From the cell containing the given text, extract its center point as [x, y] coordinate. 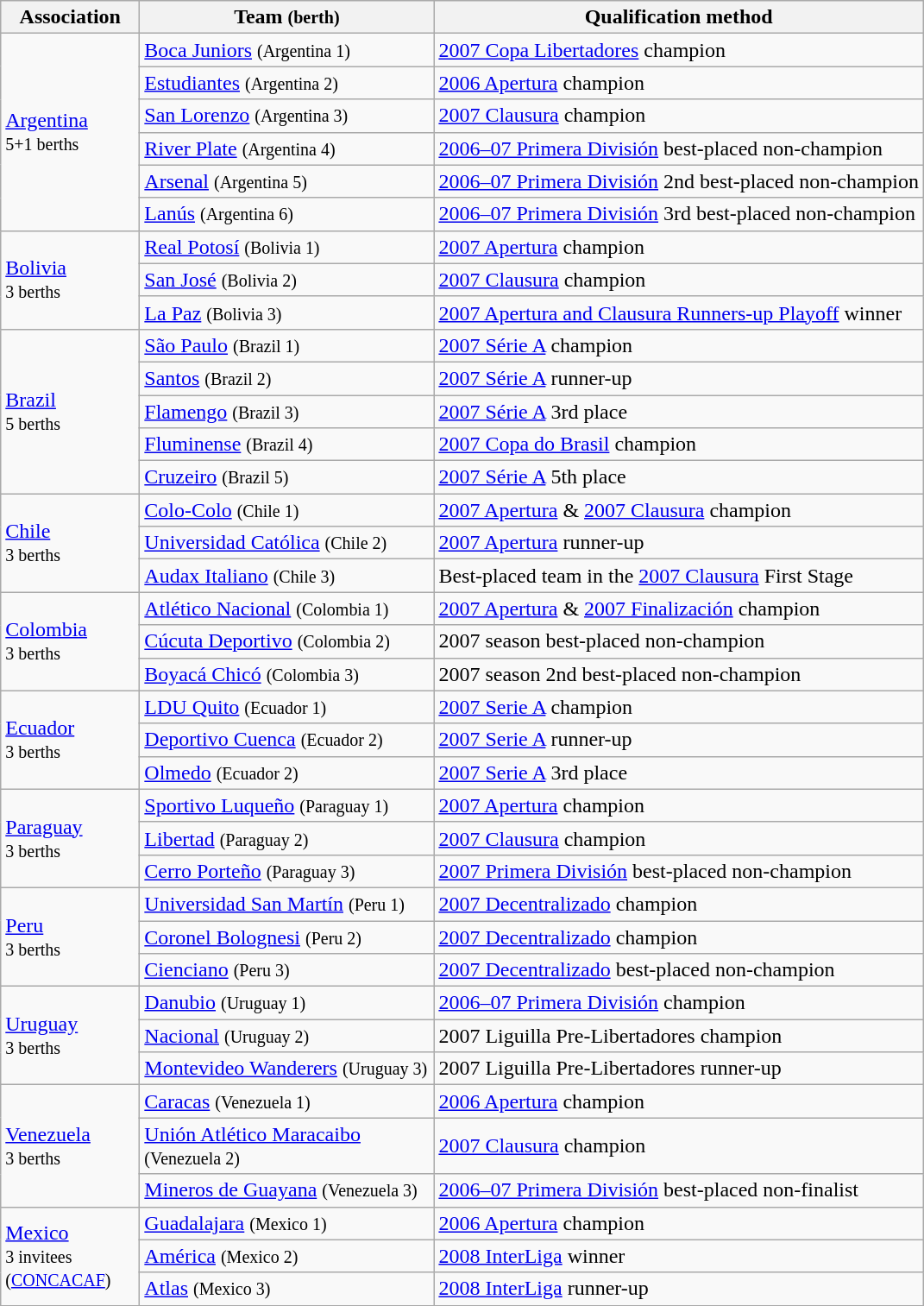
Universidad Católica (Chile 2) [286, 543]
Chile3 berths [71, 543]
Sportivo Luqueño (Paraguay 1) [286, 805]
Uruguay3 berths [71, 1036]
Venezuela3 berths [71, 1146]
La Paz (Bolivia 3) [286, 312]
2006–07 Primera División 3rd best-placed non-champion [679, 214]
2007 Série A runner-up [679, 378]
Cerro Porteño (Paraguay 3) [286, 871]
2008 InterLiga runner-up [679, 1289]
América (Mexico 2) [286, 1256]
São Paulo (Brazil 1) [286, 345]
2007 Apertura & 2007 Clausura champion [679, 510]
San José (Bolivia 2) [286, 280]
Nacional (Uruguay 2) [286, 1036]
Ecuador3 berths [71, 740]
2007 season best-placed non-champion [679, 641]
2007 Copa do Brasil champion [679, 445]
Mexico3 invitees (CONCACAF) [71, 1256]
Audax Italiano (Chile 3) [286, 576]
Bolivia3 berths [71, 280]
2007 Liguilla Pre-Libertadores champion [679, 1036]
Flamengo (Brazil 3) [286, 412]
Fluminense (Brazil 4) [286, 445]
2007 Apertura runner-up [679, 543]
River Plate (Argentina 4) [286, 148]
Cúcuta Deportivo (Colombia 2) [286, 641]
Cruzeiro (Brazil 5) [286, 477]
Colo-Colo (Chile 1) [286, 510]
Mineros de Guayana (Venezuela 3) [286, 1190]
Lanús (Argentina 6) [286, 214]
Caracas (Venezuela 1) [286, 1101]
Montevideo Wanderers (Uruguay 3) [286, 1069]
Peru3 berths [71, 937]
2006–07 Primera División best-placed non-champion [679, 148]
Boca Juniors (Argentina 1) [286, 50]
2007 Primera División best-placed non-champion [679, 871]
Best-placed team in the 2007 Clausura First Stage [679, 576]
Universidad San Martín (Peru 1) [286, 904]
2007 Apertura and Clausura Runners-up Playoff winner [679, 312]
Santos (Brazil 2) [286, 378]
2006–07 Primera División best-placed non-finalist [679, 1190]
San Lorenzo (Argentina 3) [286, 116]
2007 Decentralizado best-placed non-champion [679, 970]
Deportivo Cuenca (Ecuador 2) [286, 740]
Team (berth) [286, 17]
Association [71, 17]
LDU Quito (Ecuador 1) [286, 707]
Atlas (Mexico 3) [286, 1289]
Olmedo (Ecuador 2) [286, 773]
Qualification method [679, 17]
Paraguay3 berths [71, 838]
Colombia3 berths [71, 641]
Atlético Nacional (Colombia 1) [286, 609]
2007 Copa Libertadores champion [679, 50]
2007 Serie A 3rd place [679, 773]
2007 Serie A champion [679, 707]
Unión Atlético Maracaibo (Venezuela 2) [286, 1146]
Arsenal (Argentina 5) [286, 181]
Danubio (Uruguay 1) [286, 1003]
2006–07 Primera División champion [679, 1003]
Cienciano (Peru 3) [286, 970]
Guadalajara (Mexico 1) [286, 1223]
2007 Série A 5th place [679, 477]
2006–07 Primera División 2nd best-placed non-champion [679, 181]
2007 Série A champion [679, 345]
2007 Serie A runner-up [679, 740]
Coronel Bolognesi (Peru 2) [286, 937]
Real Potosí (Bolivia 1) [286, 247]
Libertad (Paraguay 2) [286, 838]
2008 InterLiga winner [679, 1256]
Estudiantes (Argentina 2) [286, 83]
Boyacá Chicó (Colombia 3) [286, 674]
2007 season 2nd best-placed non-champion [679, 674]
2007 Liguilla Pre-Libertadores runner-up [679, 1069]
2007 Apertura & 2007 Finalización champion [679, 609]
Argentina5+1 berths [71, 132]
2007 Série A 3rd place [679, 412]
Brazil5 berths [71, 411]
